Return [x, y] of the center of cell containing provided text 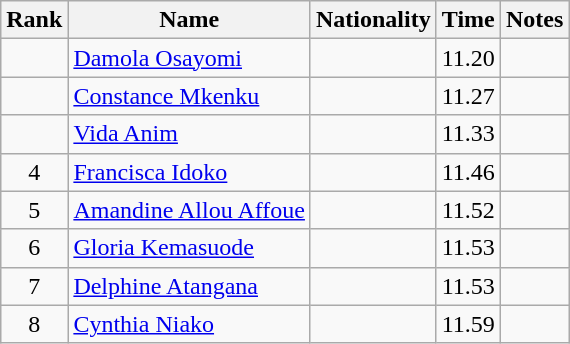
11.59 [468, 324]
11.20 [468, 58]
11.52 [468, 210]
5 [34, 210]
Nationality [373, 20]
6 [34, 248]
11.27 [468, 96]
Francisca Idoko [190, 172]
7 [34, 286]
4 [34, 172]
Rank [34, 20]
Cynthia Niako [190, 324]
Delphine Atangana [190, 286]
Name [190, 20]
Damola Osayomi [190, 58]
Constance Mkenku [190, 96]
Amandine Allou Affoue [190, 210]
11.33 [468, 134]
Gloria Kemasuode [190, 248]
Time [468, 20]
Notes [534, 20]
8 [34, 324]
11.46 [468, 172]
Vida Anim [190, 134]
